Output the (X, Y) coordinate of the center of the cell containing the given text.  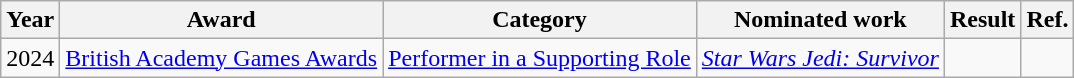
Category (540, 20)
Result (982, 20)
Award (222, 20)
Year (30, 20)
2024 (30, 58)
Nominated work (820, 20)
Ref. (1048, 20)
Performer in a Supporting Role (540, 58)
British Academy Games Awards (222, 58)
Star Wars Jedi: Survivor (820, 58)
